Output the (X, Y) coordinate of the center of the cell containing the given text.  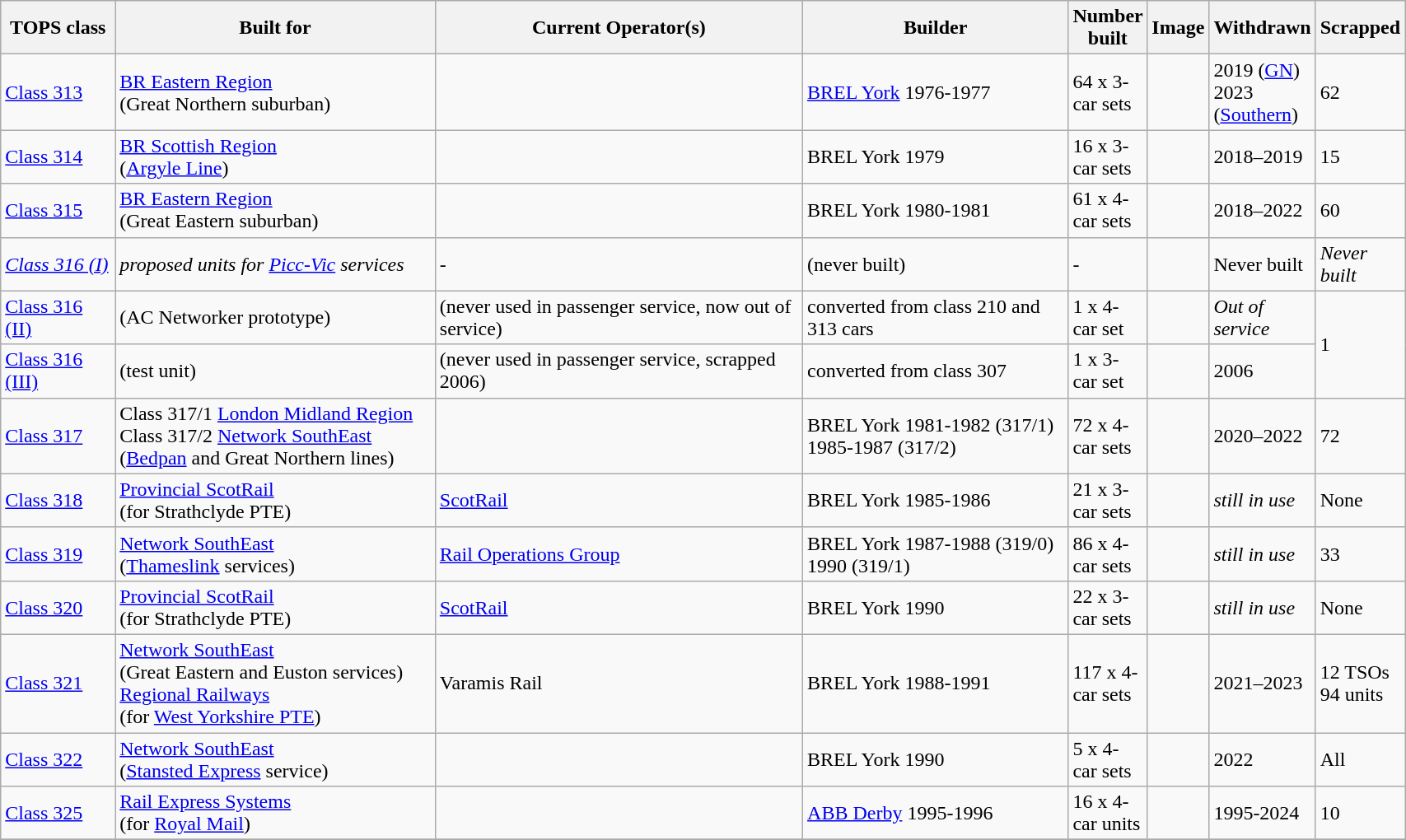
Network SouthEast(Great Eastern and Euston services)Regional Railways(for West Yorkshire PTE) (275, 684)
60 (1360, 211)
Varamis Rail (619, 684)
2022 (1262, 759)
61 x 4-car sets (1108, 211)
Builder (936, 28)
BREL York 1976-1977 (936, 92)
(test unit) (275, 371)
Class 317 (58, 436)
BREL York 1985-1986 (936, 501)
TOPS class (58, 28)
converted from class 210 and 313 cars (936, 318)
1 x 3-car set (1108, 371)
15 (1360, 156)
12 TSOs94 units (1360, 684)
(AC Networker prototype) (275, 318)
(never built) (936, 264)
BR Eastern Region(Great Eastern suburban) (275, 211)
(never used in passenger service, now out of service) (619, 318)
Rail Operations Group (619, 553)
1 x 4-car set (1108, 318)
BREL York 1987-1988 (319/0)1990 (319/1) (936, 553)
BR Scottish Region(Argyle Line) (275, 156)
Class 319 (58, 553)
Network SouthEast(Stansted Express service) (275, 759)
proposed units for Picc-Vic services (275, 264)
BREL York 1988-1991 (936, 684)
BREL York 1980-1981 (936, 211)
All (1360, 759)
Rail Express Systems(for Royal Mail) (275, 814)
2019 (GN)2023 (Southern) (1262, 92)
117 x 4-car sets (1108, 684)
5 x 4-car sets (1108, 759)
Withdrawn (1262, 28)
Class 322 (58, 759)
2021–2023 (1262, 684)
72 x 4-car sets (1108, 436)
Network SouthEast(Thameslink services) (275, 553)
1 (1360, 344)
converted from class 307 (936, 371)
Class 315 (58, 211)
22 x 3-car sets (1108, 608)
86 x 4-car sets (1108, 553)
Class 318 (58, 501)
Out of service (1262, 318)
Class 314 (58, 156)
BR Eastern Region(Great Northern suburban) (275, 92)
64 x 3-car sets (1108, 92)
Image (1178, 28)
72 (1360, 436)
Class 320 (58, 608)
Number built (1108, 28)
2018–2019 (1262, 156)
Current Operator(s) (619, 28)
Class 317/1 London Midland RegionClass 317/2 Network SouthEast(Bedpan and Great Northern lines) (275, 436)
2020–2022 (1262, 436)
Class 325 (58, 814)
2018–2022 (1262, 211)
BREL York 1981-1982 (317/1)1985-1987 (317/2) (936, 436)
62 (1360, 92)
Scrapped (1360, 28)
1995-2024 (1262, 814)
2006 (1262, 371)
Class 316 (II) (58, 318)
ABB Derby 1995-1996 (936, 814)
21 x 3-car sets (1108, 501)
Class 321 (58, 684)
Built for (275, 28)
16 x 4-car units (1108, 814)
(never used in passenger service, scrapped 2006) (619, 371)
33 (1360, 553)
Class 313 (58, 92)
BREL York 1979 (936, 156)
Class 316 (I) (58, 264)
10 (1360, 814)
Class 316 (III) (58, 371)
16 x 3-car sets (1108, 156)
